Return the (X, Y) coordinate for the center point of the cell that contains the specified text.  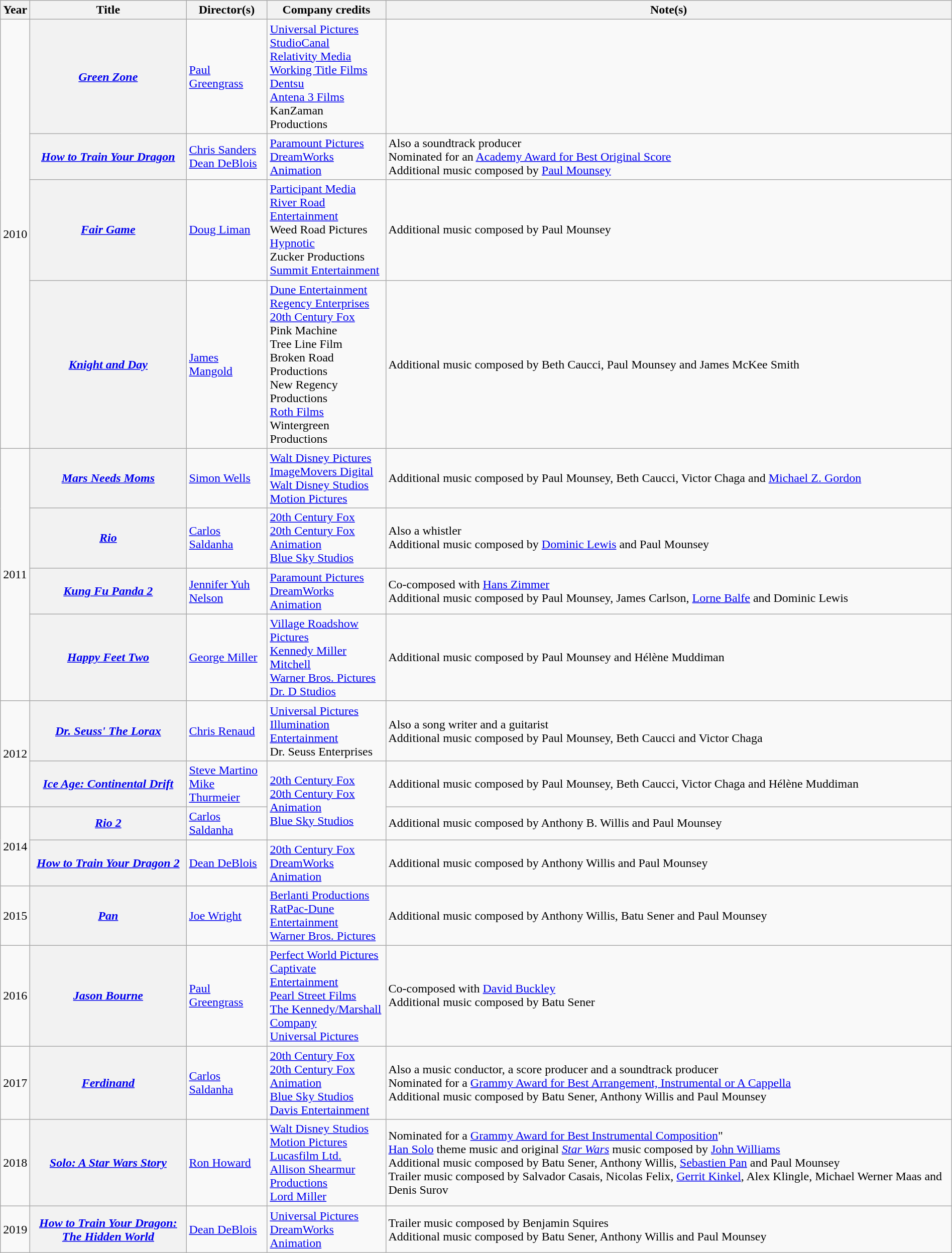
Doug Liman (227, 230)
2017 (15, 1083)
Additional music composed by Paul Mounsey, Beth Caucci, Victor Chaga and Hélène Muddiman (669, 784)
Also a soundtrack producerNominated for an Academy Award for Best Original ScoreAdditional music composed by Paul Mounsey (669, 157)
Fair Game (108, 230)
Chris Renaud (227, 731)
Simon Wells (227, 478)
Participant MediaRiver Road EntertainmentWeed Road PicturesHypnoticZucker ProductionsSummit Entertainment (326, 230)
Year (15, 10)
Rio 2 (108, 823)
2019 (15, 1229)
Walt Disney PicturesImageMovers DigitalWalt Disney Studios Motion Pictures (326, 478)
20th Century FoxDreamWorks Animation (326, 862)
Solo: A Star Wars Story (108, 1163)
Director(s) (227, 10)
Also a song writer and a guitaristAdditional music composed by Paul Mounsey, Beth Caucci and Victor Chaga (669, 731)
Mars Needs Moms (108, 478)
How to Train Your Dragon 2 (108, 862)
Jason Bourne (108, 996)
Universal PicturesIllumination EntertainmentDr. Seuss Enterprises (326, 731)
Village Roadshow PicturesKennedy Miller MitchellWarner Bros. PicturesDr. D Studios (326, 658)
Walt Disney Studios Motion PicturesLucasfilm Ltd.Allison Shearmur ProductionsLord Miller (326, 1163)
2018 (15, 1163)
Steve MartinoMike Thurmeier (227, 784)
2011 (15, 574)
2010 (15, 234)
Green Zone (108, 76)
Ice Age: Continental Drift (108, 784)
Co-composed with Hans ZimmerAdditional music composed by Paul Mounsey, James Carlson, Lorne Balfe and Dominic Lewis (669, 591)
Dr. Seuss' The Lorax (108, 731)
Pan (108, 916)
James Mangold (227, 364)
How to Train Your Dragon: The Hidden World (108, 1229)
Chris SandersDean DeBlois (227, 157)
2014 (15, 846)
Joe Wright (227, 916)
Kung Fu Panda 2 (108, 591)
Ron Howard (227, 1163)
Note(s) (669, 10)
Trailer music composed by Benjamin SquiresAdditional music composed by Batu Sener, Anthony Willis and Paul Mounsey (669, 1229)
Jennifer Yuh Nelson (227, 591)
George Miller (227, 658)
Ferdinand (108, 1083)
Berlanti ProductionsRatPac-Dune EntertainmentWarner Bros. Pictures (326, 916)
2016 (15, 996)
2015 (15, 916)
Universal PicturesStudioCanalRelativity MediaWorking Title FilmsDentsuAntena 3 FilmsKanZaman Productions (326, 76)
Perfect World PicturesCaptivate EntertainmentPearl Street FilmsThe Kennedy/Marshall CompanyUniversal Pictures (326, 996)
Additional music composed by Paul Mounsey and Hélène Muddiman (669, 658)
Additional music composed by Paul Mounsey, Beth Caucci, Victor Chaga and Michael Z. Gordon (669, 478)
Additional music composed by Anthony Willis, Batu Sener and Paul Mounsey (669, 916)
Additional music composed by Beth Caucci, Paul Mounsey and James McKee Smith (669, 364)
Also a whistlerAdditional music composed by Dominic Lewis and Paul Mounsey (669, 538)
Additional music composed by Anthony Willis and Paul Mounsey (669, 862)
Title (108, 10)
2012 (15, 754)
20th Century Fox20th Century Fox AnimationBlue Sky StudiosDavis Entertainment (326, 1083)
Knight and Day (108, 364)
Additional music composed by Anthony B. Willis and Paul Mounsey (669, 823)
Company credits (326, 10)
Universal PicturesDreamWorks Animation (326, 1229)
Additional music composed by Paul Mounsey (669, 230)
Co-composed with David BuckleyAdditional music composed by Batu Sener (669, 996)
Rio (108, 538)
Happy Feet Two (108, 658)
How to Train Your Dragon (108, 157)
